Output the [x, y] coordinate of the center of the cell containing the given text.  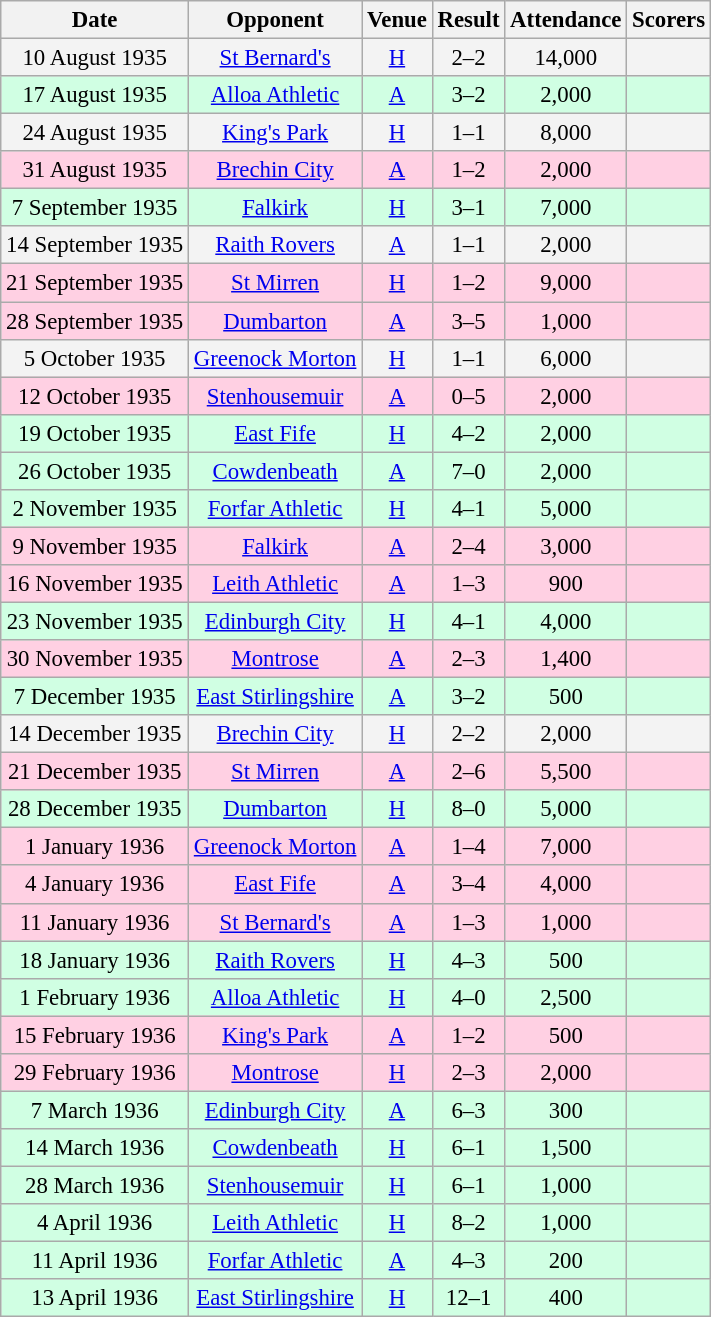
2–6 [468, 772]
11 April 1936 [95, 1261]
16 November 1935 [95, 584]
400 [566, 1298]
8–2 [468, 1223]
2–4 [468, 546]
3,000 [566, 546]
24 August 1935 [95, 133]
9,000 [566, 283]
4 April 1936 [95, 1223]
7 March 1936 [95, 1110]
8–0 [468, 809]
6,000 [566, 358]
4–0 [468, 997]
26 October 1935 [95, 471]
300 [566, 1110]
29 February 1936 [95, 1073]
21 December 1935 [95, 772]
28 September 1935 [95, 321]
1,400 [566, 659]
19 October 1935 [95, 433]
31 August 1935 [95, 170]
5 October 1935 [95, 358]
6–3 [468, 1110]
8,000 [566, 133]
15 February 1936 [95, 1035]
17 August 1935 [95, 95]
14,000 [566, 58]
900 [566, 584]
Attendance [566, 20]
5,500 [566, 772]
14 December 1935 [95, 734]
3–1 [468, 208]
200 [566, 1261]
12 October 1935 [95, 396]
11 January 1936 [95, 922]
Venue [398, 20]
4 January 1936 [95, 885]
2 November 1935 [95, 509]
9 November 1935 [95, 546]
7–0 [468, 471]
28 March 1936 [95, 1185]
14 September 1935 [95, 245]
10 August 1935 [95, 58]
Date [95, 20]
Result [468, 20]
18 January 1936 [95, 960]
1 February 1936 [95, 997]
21 September 1935 [95, 283]
12–1 [468, 1298]
0–5 [468, 396]
13 April 1936 [95, 1298]
1 January 1936 [95, 847]
3–4 [468, 885]
4–2 [468, 433]
2,500 [566, 997]
1,500 [566, 1148]
Scorers [669, 20]
1–4 [468, 847]
30 November 1935 [95, 659]
3–5 [468, 321]
7 September 1935 [95, 208]
Opponent [276, 20]
14 March 1936 [95, 1148]
7 December 1935 [95, 697]
28 December 1935 [95, 809]
23 November 1935 [95, 621]
